Search for the cell housing the specified text and yield its (x, y) center coordinate. 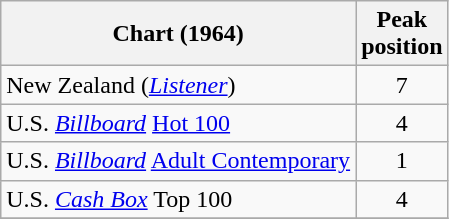
U.S. Cash Box Top 100 (178, 199)
U.S. Billboard Hot 100 (178, 123)
1 (402, 161)
New Zealand (Listener) (178, 85)
7 (402, 85)
U.S. Billboard Adult Contemporary (178, 161)
Chart (1964) (178, 34)
Peakposition (402, 34)
